For the text-containing cell, return its midpoint in (x, y) coordinate format. 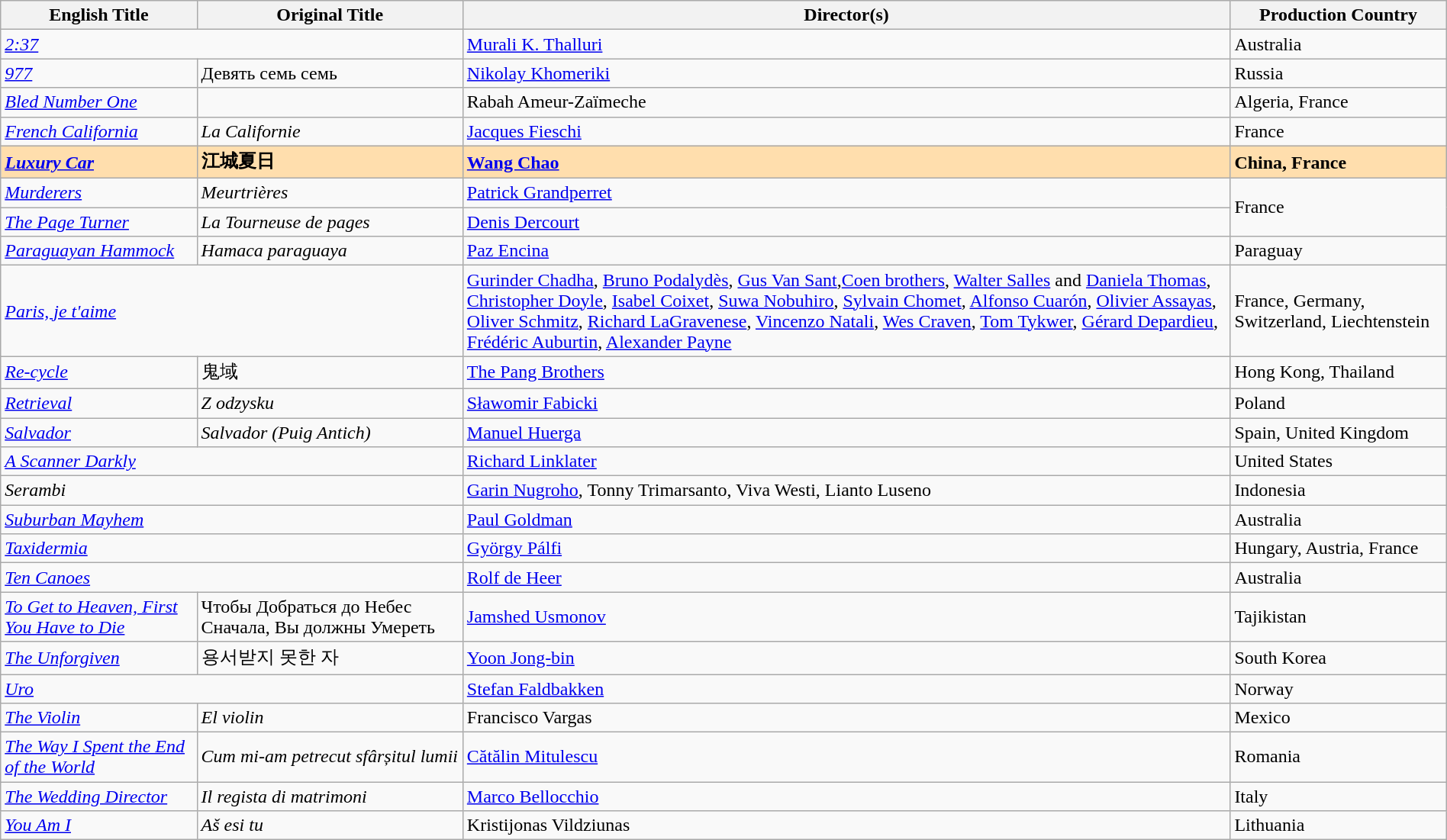
Denis Dercourt (846, 222)
Romania (1339, 757)
Il regista di matrimoni (330, 797)
La Californie (330, 131)
Hamaca paraguaya (330, 251)
Nikolay Khomeriki (846, 73)
The Pang Brothers (846, 372)
Poland (1339, 403)
Spain, United Kingdom (1339, 433)
Director(s) (846, 15)
Salvador (Puig Antich) (330, 433)
Murderers (99, 193)
France, Germany, Switzerland, Liechtenstein (1339, 311)
Sławomir Fabicki (846, 403)
Retrieval (99, 403)
Paris, je t'aime (232, 311)
Garin Nugroho, Tonny Trimarsanto, Viva Westi, Lianto Luseno (846, 491)
Kristijonas Vildziunas (846, 826)
Wang Chao (846, 162)
Uro (232, 689)
Production Country (1339, 15)
Paul Goldman (846, 520)
South Korea (1339, 658)
You Am I (99, 826)
Luxury Car (99, 162)
Taxidermia (232, 549)
Aš esi tu (330, 826)
Чтобы Добраться до Небес Сначала, Вы должны Умереть (330, 616)
Mexico (1339, 718)
György Pálfi (846, 549)
Stefan Faldbakken (846, 689)
Marco Bellocchio (846, 797)
Cum mi-am petrecut sfârșitul lumii (330, 757)
Z odzysku (330, 403)
Serambi (232, 491)
El violin (330, 718)
Hungary, Austria, France (1339, 549)
The Page Turner (99, 222)
Richard Linklater (846, 462)
Indonesia (1339, 491)
용서받지 못한 자 (330, 658)
Tajikistan (1339, 616)
2:37 (232, 44)
Meurtrières (330, 193)
Patrick Grandperret (846, 193)
La Tourneuse de pages (330, 222)
Manuel Huerga (846, 433)
Rolf de Heer (846, 578)
Bled Number One (99, 102)
Algeria, France (1339, 102)
English Title (99, 15)
Rabah Ameur-Zaïmeche (846, 102)
Paz Encina (846, 251)
Paraguay (1339, 251)
To Get to Heaven, First You Have to Die (99, 616)
Re-cycle (99, 372)
Cătălin Mitulescu (846, 757)
Norway (1339, 689)
Lithuania (1339, 826)
Jamshed Usmonov (846, 616)
The Violin (99, 718)
A Scanner Darkly (232, 462)
The Wedding Director (99, 797)
Francisco Vargas (846, 718)
French California (99, 131)
The Way I Spent the End of the World (99, 757)
Paraguayan Hammock (99, 251)
United States (1339, 462)
Yoon Jong-bin (846, 658)
Original Title (330, 15)
Murali K. Thalluri (846, 44)
Hong Kong, Thailand (1339, 372)
China, France (1339, 162)
The Unforgiven (99, 658)
Salvador (99, 433)
鬼域 (330, 372)
Russia (1339, 73)
Jacques Fieschi (846, 131)
977 (99, 73)
江城夏日 (330, 162)
Девять семь семь (330, 73)
Ten Canoes (232, 578)
Suburban Mayhem (232, 520)
Italy (1339, 797)
